For the text-containing cell, return its midpoint in [x, y] coordinate format. 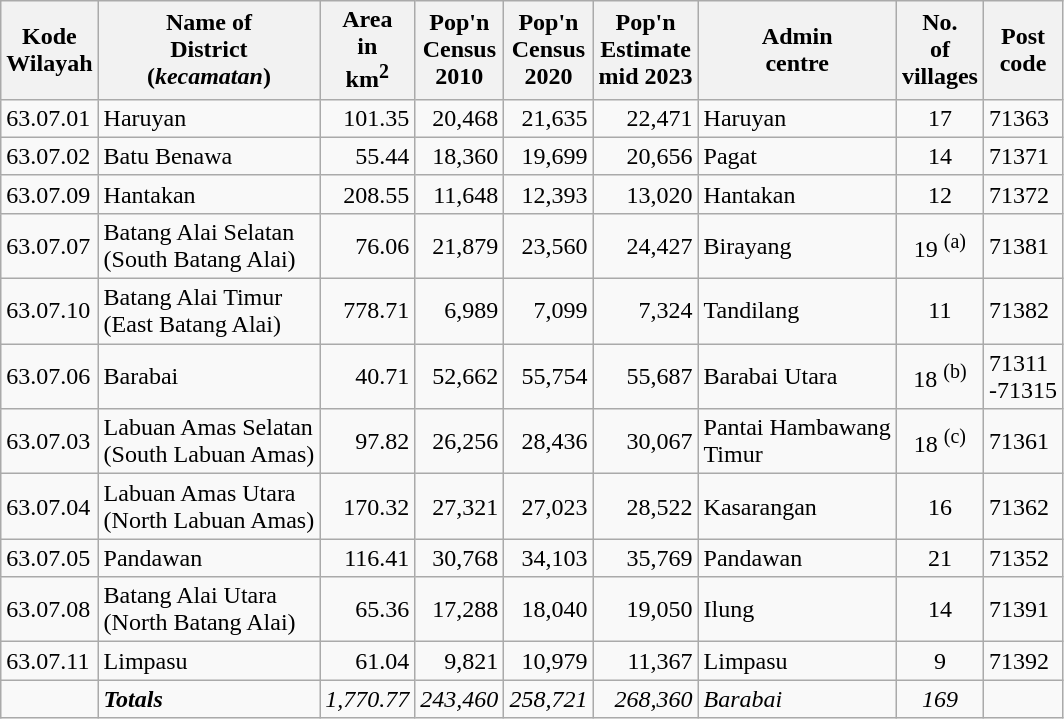
30,067 [646, 442]
71372 [1022, 194]
11,367 [646, 661]
1,770.77 [368, 699]
76.06 [368, 246]
9,821 [460, 661]
778.71 [368, 312]
13,020 [646, 194]
Kasarangan [797, 506]
18,040 [548, 610]
26,256 [460, 442]
71361 [1022, 442]
Totals [209, 699]
63.07.09 [50, 194]
71311-71315 [1022, 376]
Tandilang [797, 312]
55,687 [646, 376]
Birayang [797, 246]
116.41 [368, 558]
71363 [1022, 118]
17,288 [460, 610]
21 [940, 558]
11 [940, 312]
Pop'nCensus2020 [548, 50]
65.36 [368, 610]
Pantai Hambawang Timur [797, 442]
Barabai Utara [797, 376]
7,099 [548, 312]
Batang Alai Timur (East Batang Alai) [209, 312]
10,979 [548, 661]
40.71 [368, 376]
101.35 [368, 118]
61.04 [368, 661]
97.82 [368, 442]
208.55 [368, 194]
63.07.06 [50, 376]
Batang Alai Utara (North Batang Alai) [209, 610]
35,769 [646, 558]
63.07.02 [50, 156]
243,460 [460, 699]
71382 [1022, 312]
Kode Wilayah [50, 50]
71362 [1022, 506]
19,699 [548, 156]
17 [940, 118]
18 (b) [940, 376]
63.07.11 [50, 661]
268,360 [646, 699]
11,648 [460, 194]
Pop'nCensus2010 [460, 50]
63.07.08 [50, 610]
Pagat [797, 156]
27,321 [460, 506]
28,436 [548, 442]
21,879 [460, 246]
34,103 [548, 558]
24,427 [646, 246]
170.32 [368, 506]
55,754 [548, 376]
21,635 [548, 118]
63.07.04 [50, 506]
Labuan Amas Selatan (South Labuan Amas) [209, 442]
Name ofDistrict(kecamatan) [209, 50]
20,468 [460, 118]
Batu Benawa [209, 156]
63.07.05 [50, 558]
22,471 [646, 118]
63.07.07 [50, 246]
Area inkm2 [368, 50]
Pop'nEstimate mid 2023 [646, 50]
18,360 [460, 156]
71391 [1022, 610]
71392 [1022, 661]
63.07.10 [50, 312]
18 (c) [940, 442]
12 [940, 194]
Batang Alai Selatan (South Batang Alai) [209, 246]
Labuan Amas Utara (North Labuan Amas) [209, 506]
19,050 [646, 610]
52,662 [460, 376]
55.44 [368, 156]
20,656 [646, 156]
23,560 [548, 246]
169 [940, 699]
63.07.01 [50, 118]
9 [940, 661]
63.07.03 [50, 442]
No. ofvillages [940, 50]
12,393 [548, 194]
7,324 [646, 312]
Postcode [1022, 50]
19 (a) [940, 246]
30,768 [460, 558]
Admincentre [797, 50]
258,721 [548, 699]
6,989 [460, 312]
16 [940, 506]
71371 [1022, 156]
Ilung [797, 610]
71381 [1022, 246]
71352 [1022, 558]
28,522 [646, 506]
27,023 [548, 506]
